Search for the cell housing the specified text and yield its (x, y) center coordinate. 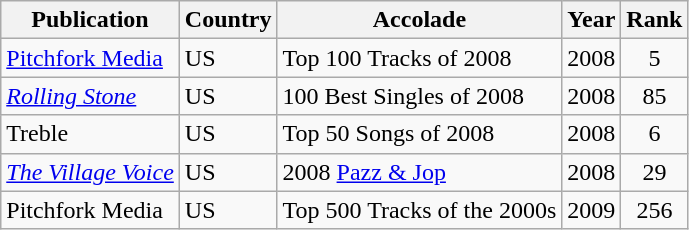
85 (654, 96)
Top 100 Tracks of 2008 (420, 58)
Year (592, 20)
2009 (592, 210)
Rank (654, 20)
29 (654, 172)
Accolade (420, 20)
Treble (90, 134)
Top 500 Tracks of the 2000s (420, 210)
5 (654, 58)
256 (654, 210)
2008 Pazz & Jop (420, 172)
The Village Voice (90, 172)
100 Best Singles of 2008 (420, 96)
Publication (90, 20)
6 (654, 134)
Country (228, 20)
Rolling Stone (90, 96)
Top 50 Songs of 2008 (420, 134)
